Output the [X, Y] coordinate of the center of the cell containing the given text.  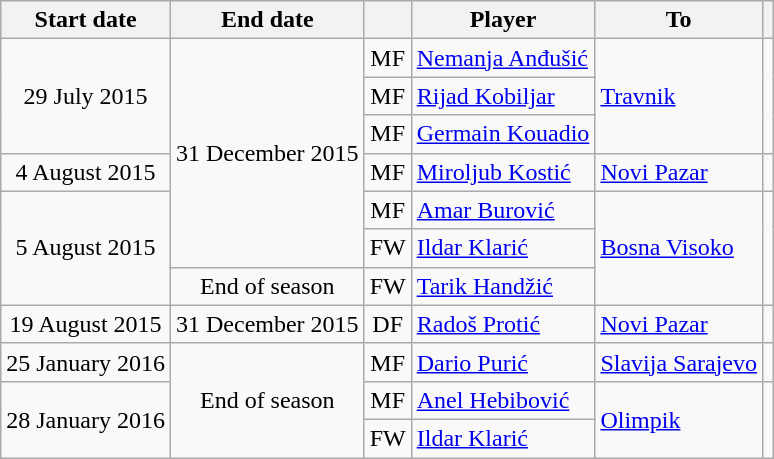
Olimpik [679, 419]
End date [267, 20]
Miroljub Kostić [503, 172]
25 January 2016 [86, 362]
Slavija Sarajevo [679, 362]
Bosna Visoko [679, 248]
Rijad Kobiljar [503, 96]
Player [503, 20]
28 January 2016 [86, 419]
4 August 2015 [86, 172]
Tarik Handžić [503, 286]
Germain Kouadio [503, 134]
Radoš Protić [503, 324]
Nemanja Anđušić [503, 58]
19 August 2015 [86, 324]
Travnik [679, 96]
DF [388, 324]
Amar Burović [503, 210]
5 August 2015 [86, 248]
Start date [86, 20]
29 July 2015 [86, 96]
Dario Purić [503, 362]
To [679, 20]
Anel Hebibović [503, 400]
